Return the [X, Y] coordinate for the center point of the cell that contains the specified text.  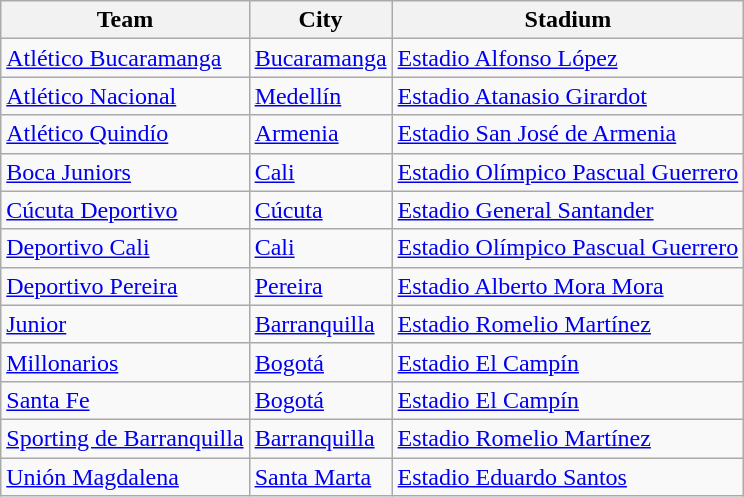
Medellín [320, 96]
Sporting de Barranquilla [125, 438]
Cúcuta [320, 210]
Millonarios [125, 362]
City [320, 20]
Pereira [320, 286]
Atlético Quindío [125, 134]
Estadio Alfonso López [568, 58]
Cúcuta Deportivo [125, 210]
Stadium [568, 20]
Atlético Nacional [125, 96]
Unión Magdalena [125, 477]
Deportivo Cali [125, 248]
Estadio Alberto Mora Mora [568, 286]
Boca Juniors [125, 172]
Team [125, 20]
Bucaramanga [320, 58]
Junior [125, 324]
Atlético Bucaramanga [125, 58]
Estadio San José de Armenia [568, 134]
Santa Marta [320, 477]
Estadio Eduardo Santos [568, 477]
Estadio General Santander [568, 210]
Deportivo Pereira [125, 286]
Armenia [320, 134]
Estadio Atanasio Girardot [568, 96]
Santa Fe [125, 400]
